Pinpoint the cell where the given text exists, returning its [x, y] midpoint coordinate. 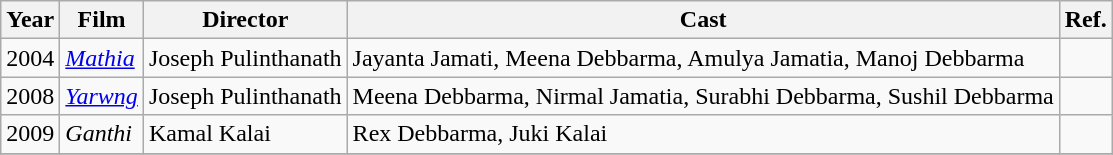
Rex Debbarma, Juki Kalai [703, 134]
Ref. [1086, 20]
Ganthi [102, 134]
Jayanta Jamati, Meena Debbarma, Amulya Jamatia, Manoj Debbarma [703, 58]
Kamal Kalai [245, 134]
2008 [30, 96]
Yarwng [102, 96]
Year [30, 20]
Meena Debbarma, Nirmal Jamatia, Surabhi Debbarma, Sushil Debbarma [703, 96]
Cast [703, 20]
Director [245, 20]
Mathia [102, 58]
2009 [30, 134]
Film [102, 20]
2004 [30, 58]
